Return (X, Y) of the center of cell containing provided text 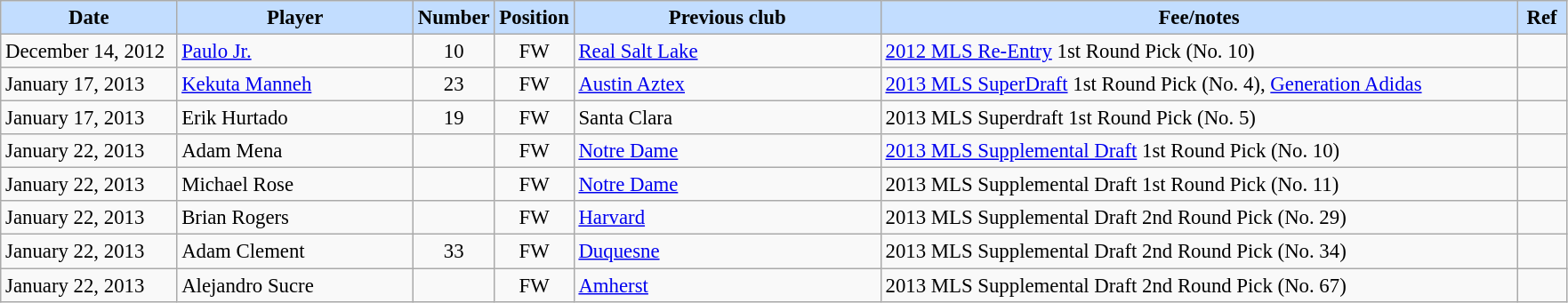
Amherst (728, 285)
2013 MLS Superdraft 1st Round Pick (No. 5) (1199, 118)
2012 MLS Re-Entry 1st Round Pick (No. 10) (1199, 52)
2013 MLS SuperDraft 1st Round Pick (No. 4), Generation Adidas (1199, 84)
Kekuta Manneh (295, 84)
Previous club (728, 18)
Number (454, 18)
Date (89, 18)
Duquesne (728, 251)
2013 MLS Supplemental Draft 2nd Round Pick (No. 67) (1199, 285)
2013 MLS Supplemental Draft 2nd Round Pick (No. 29) (1199, 218)
Michael Rose (295, 185)
10 (454, 52)
Alejandro Sucre (295, 285)
Harvard (728, 218)
Erik Hurtado (295, 118)
Austin Aztex (728, 84)
Real Salt Lake (728, 52)
Adam Clement (295, 251)
23 (454, 84)
Adam Mena (295, 151)
Ref (1542, 18)
33 (454, 251)
2013 MLS Supplemental Draft 1st Round Pick (No. 10) (1199, 151)
December 14, 2012 (89, 52)
Position (534, 18)
Fee/notes (1199, 18)
2013 MLS Supplemental Draft 1st Round Pick (No. 11) (1199, 185)
Player (295, 18)
Paulo Jr. (295, 52)
Santa Clara (728, 118)
Brian Rogers (295, 218)
19 (454, 118)
2013 MLS Supplemental Draft 2nd Round Pick (No. 34) (1199, 251)
